Search for the cell housing the specified text and yield its (x, y) center coordinate. 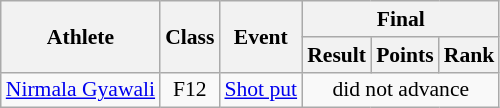
Points (405, 55)
did not advance (400, 90)
Class (190, 36)
Result (336, 55)
F12 (190, 90)
Nirmala Gyawali (80, 90)
Rank (470, 55)
Athlete (80, 36)
Final (400, 19)
Event (260, 36)
Shot put (260, 90)
